Extract the (x, y) coordinate from the center of the cell holding the provided text.  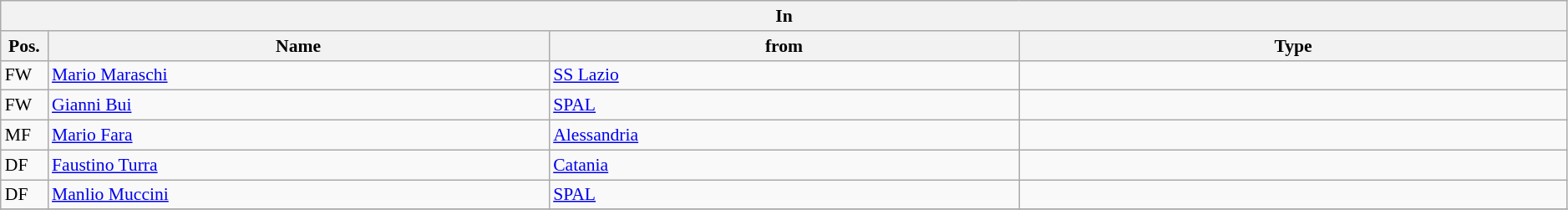
Catania (784, 165)
MF (24, 136)
Faustino Turra (298, 165)
Type (1293, 46)
Name (298, 46)
Mario Fara (298, 136)
In (784, 16)
Pos. (24, 46)
Manlio Muccini (298, 195)
Alessandria (784, 136)
Mario Maraschi (298, 75)
Gianni Bui (298, 105)
SS Lazio (784, 75)
from (784, 46)
